Locate the cell with the specified text and output its (X, Y) center coordinate. 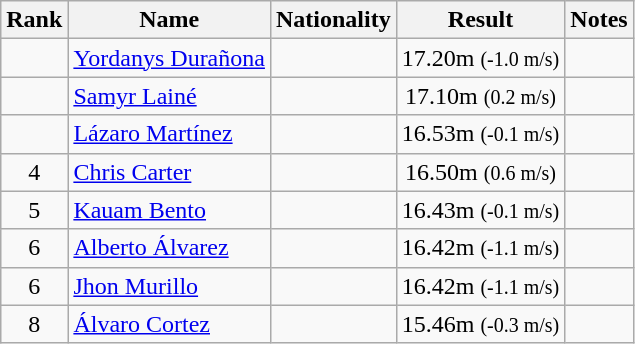
16.53m (-0.1 m/s) (480, 134)
16.43m (-0.1 m/s) (480, 210)
8 (34, 324)
Result (480, 20)
15.46m (-0.3 m/s) (480, 324)
Rank (34, 20)
Notes (599, 20)
Kauam Bento (170, 210)
Yordanys Durañona (170, 58)
Nationality (333, 20)
Lázaro Martínez (170, 134)
Alberto Álvarez (170, 248)
Samyr Lainé (170, 96)
4 (34, 172)
17.20m (-1.0 m/s) (480, 58)
Name (170, 20)
5 (34, 210)
16.50m (0.6 m/s) (480, 172)
Álvaro Cortez (170, 324)
17.10m (0.2 m/s) (480, 96)
Jhon Murillo (170, 286)
Chris Carter (170, 172)
